For the text-containing cell, return its midpoint in (x, y) coordinate format. 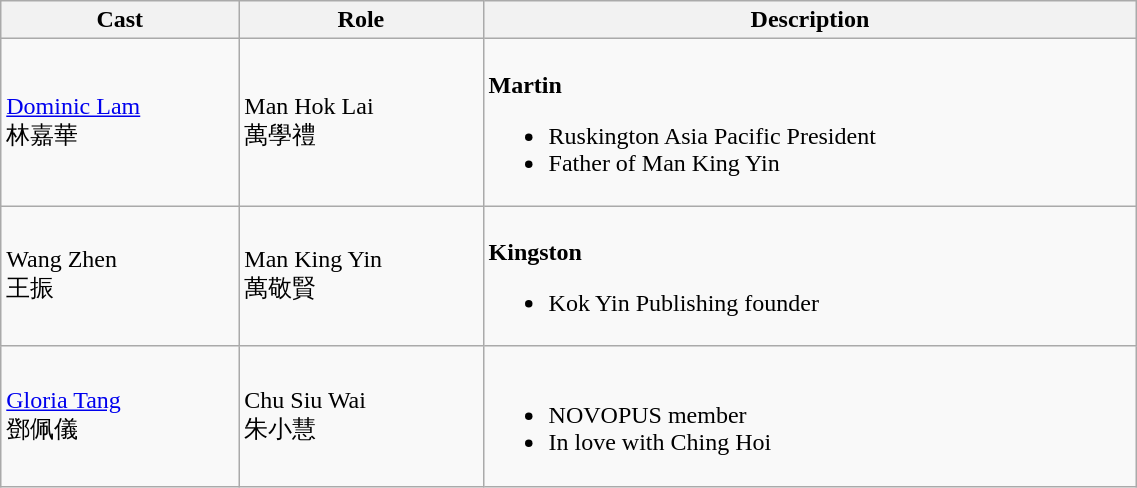
Chu Siu Wai朱小慧 (361, 416)
Gloria Tang鄧佩儀 (120, 416)
Role (361, 20)
Dominic Lam 林嘉華 (120, 122)
KingstonKok Yin Publishing founder (810, 276)
Man Hok Lai 萬學禮 (361, 122)
NOVOPUS memberIn love with Ching Hoi (810, 416)
Wang Zhen 王振 (120, 276)
Cast (120, 20)
Man King Yin 萬敬賢 (361, 276)
Description (810, 20)
MartinRuskington Asia Pacific PresidentFather of Man King Yin (810, 122)
